Provide the (X, Y) coordinate of the cell's center where the given text is located.  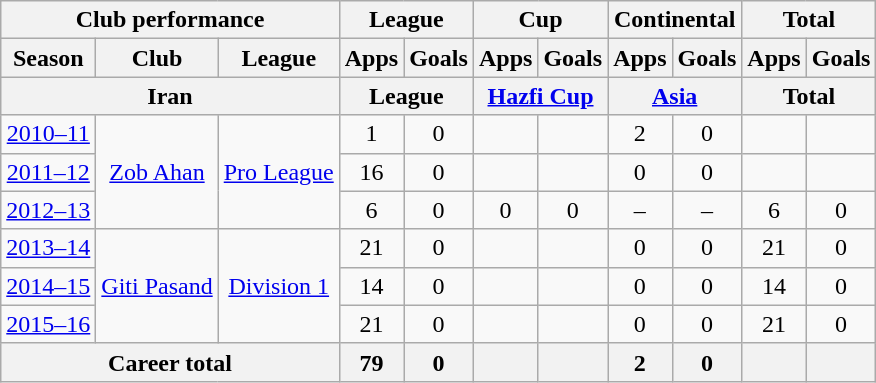
79 (371, 362)
2015–16 (48, 324)
Club performance (170, 20)
Continental (675, 20)
Cup (540, 20)
Career total (170, 362)
Hazfi Cup (540, 96)
Iran (170, 96)
Asia (675, 96)
2014–15 (48, 286)
1 (371, 134)
Pro League (278, 172)
Season (48, 58)
Giti Pasand (157, 286)
2010–11 (48, 134)
2011–12 (48, 172)
2012–13 (48, 210)
Division 1 (278, 286)
Club (157, 58)
Zob Ahan (157, 172)
2013–14 (48, 248)
16 (371, 172)
